Output the (X, Y) coordinate of the center of the cell containing the given text.  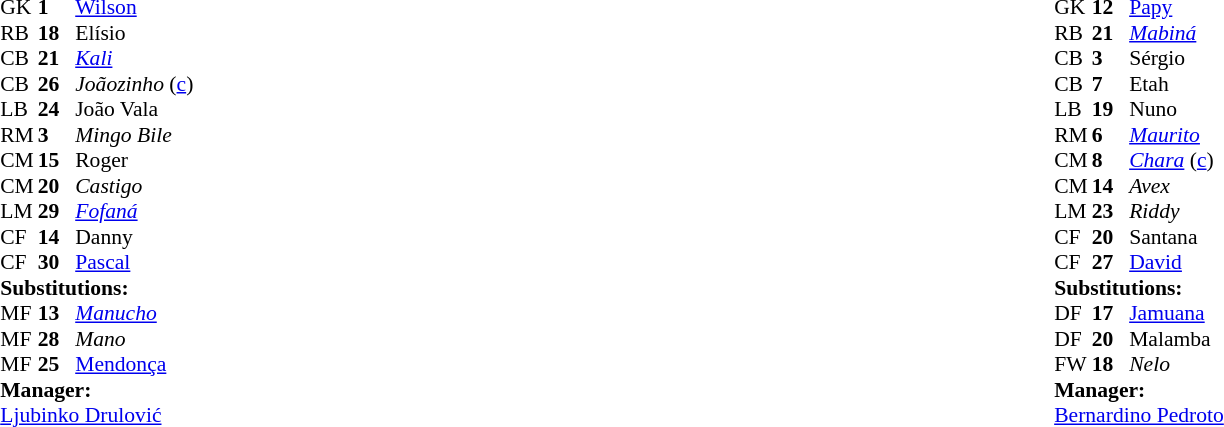
Pascal (134, 263)
Sérgio (1176, 59)
Fofaná (134, 211)
Roger (134, 161)
23 (1111, 211)
Danny (134, 237)
25 (57, 365)
Malamba (1176, 339)
24 (57, 109)
Nelo (1176, 365)
8 (1111, 161)
Avex (1176, 186)
Mingo Bile (134, 135)
Santana (1176, 237)
7 (1111, 84)
17 (1111, 313)
FW (1073, 365)
Mendonça (134, 365)
29 (57, 211)
27 (1111, 263)
28 (57, 339)
Maurito (1176, 135)
6 (1111, 135)
13 (57, 313)
Castigo (134, 186)
David (1176, 263)
19 (1111, 109)
Manucho (134, 313)
Mano (134, 339)
Etah (1176, 84)
30 (57, 263)
Jamuana (1176, 313)
Kali (134, 59)
Nuno (1176, 109)
Chara (c) (1176, 161)
João Vala (134, 109)
Riddy (1176, 211)
15 (57, 161)
Elísio (134, 33)
26 (57, 84)
Joãozinho (c) (134, 84)
Mabiná (1176, 33)
